Determine the (x, y) coordinate at the center of the cell enclosing the given text.  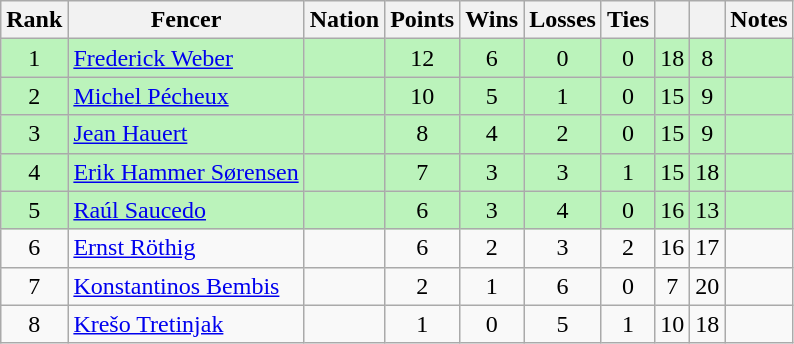
Nation (344, 20)
Ties (628, 20)
Fencer (186, 20)
17 (708, 248)
Notes (759, 20)
Konstantinos Bembis (186, 286)
Frederick Weber (186, 58)
Krešo Tretinjak (186, 324)
Jean Hauert (186, 134)
Raúl Saucedo (186, 210)
13 (708, 210)
Michel Pécheux (186, 96)
Ernst Röthig (186, 248)
20 (708, 286)
Points (422, 20)
Wins (492, 20)
Losses (563, 20)
Erik Hammer Sørensen (186, 172)
Rank (34, 20)
12 (422, 58)
